Output the (X, Y) coordinate of the center of the cell containing the given text.  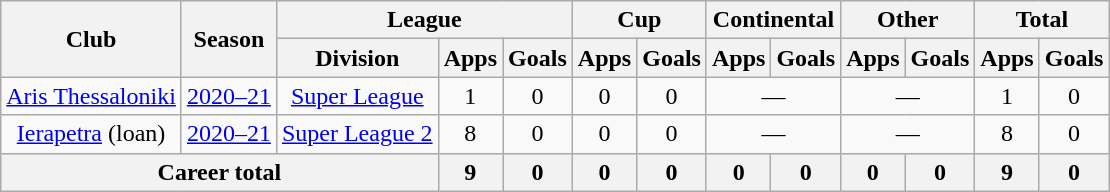
Aris Thessaloniki (92, 96)
Career total (220, 172)
Super League 2 (357, 134)
Continental (773, 20)
Season (228, 39)
Ierapetra (loan) (92, 134)
League (424, 20)
Club (92, 39)
Total (1042, 20)
Other (908, 20)
Super League (357, 96)
Division (357, 58)
Cup (639, 20)
